Return the [x, y] coordinate for the center point of the cell that contains the specified text.  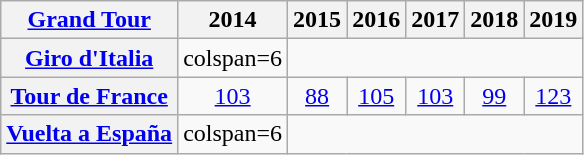
99 [494, 96]
105 [376, 96]
2018 [494, 20]
2017 [436, 20]
Tour de France [90, 96]
Giro d'Italia [90, 58]
2019 [554, 20]
2014 [233, 20]
Vuelta a España [90, 134]
123 [554, 96]
2015 [318, 20]
88 [318, 96]
2016 [376, 20]
Grand Tour [90, 20]
